Detect which cell encompasses the target text, then output its (X, Y) center coordinate. 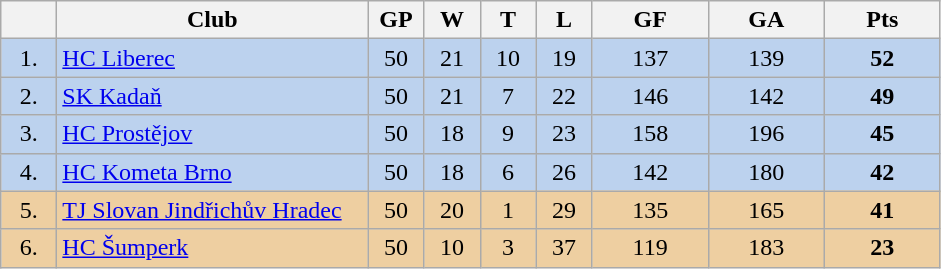
52 (882, 58)
4. (29, 172)
22 (564, 96)
HC Kometa Brno (212, 172)
158 (650, 134)
2. (29, 96)
TJ Slovan Jindřichův Hradec (212, 210)
6. (29, 248)
Pts (882, 20)
T (508, 20)
29 (564, 210)
GA (766, 20)
196 (766, 134)
26 (564, 172)
1 (508, 210)
Club (212, 20)
HC Šumperk (212, 248)
37 (564, 248)
183 (766, 248)
5. (29, 210)
1. (29, 58)
165 (766, 210)
HC Prostějov (212, 134)
3. (29, 134)
7 (508, 96)
180 (766, 172)
119 (650, 248)
9 (508, 134)
6 (508, 172)
49 (882, 96)
L (564, 20)
HC Liberec (212, 58)
GP (396, 20)
20 (452, 210)
137 (650, 58)
41 (882, 210)
SK Kadaň (212, 96)
3 (508, 248)
135 (650, 210)
42 (882, 172)
45 (882, 134)
146 (650, 96)
139 (766, 58)
W (452, 20)
GF (650, 20)
19 (564, 58)
